Provide the [x, y] coordinate of the cell's center where the given text is located.  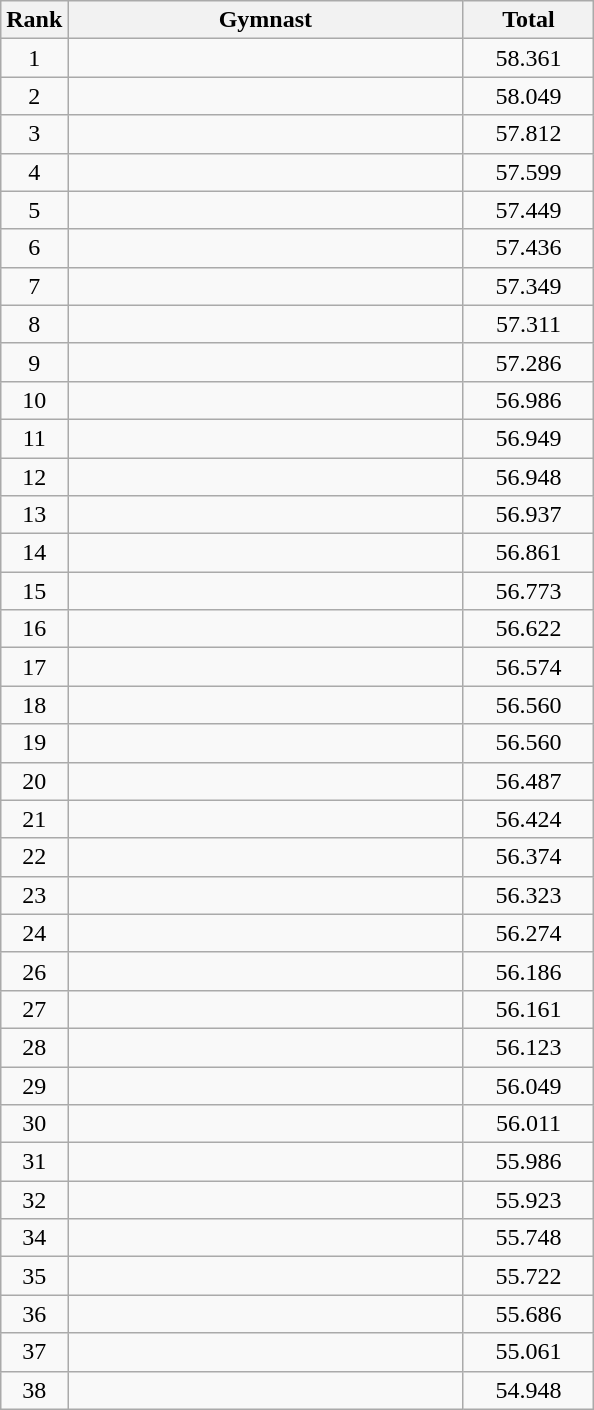
12 [34, 477]
17 [34, 667]
56.011 [528, 1124]
58.049 [528, 96]
57.599 [528, 172]
55.986 [528, 1162]
9 [34, 362]
57.286 [528, 362]
57.436 [528, 248]
57.812 [528, 134]
55.686 [528, 1314]
56.773 [528, 591]
10 [34, 400]
56.123 [528, 1047]
26 [34, 971]
4 [34, 172]
Gymnast [266, 20]
37 [34, 1352]
30 [34, 1124]
Rank [34, 20]
55.748 [528, 1238]
56.949 [528, 438]
6 [34, 248]
35 [34, 1276]
56.574 [528, 667]
15 [34, 591]
56.948 [528, 477]
5 [34, 210]
11 [34, 438]
20 [34, 781]
34 [34, 1238]
55.722 [528, 1276]
13 [34, 515]
19 [34, 743]
16 [34, 629]
2 [34, 96]
55.061 [528, 1352]
27 [34, 1009]
56.424 [528, 819]
Total [528, 20]
23 [34, 895]
22 [34, 857]
56.622 [528, 629]
14 [34, 553]
56.937 [528, 515]
1 [34, 58]
28 [34, 1047]
56.049 [528, 1085]
58.361 [528, 58]
57.349 [528, 286]
21 [34, 819]
56.374 [528, 857]
56.487 [528, 781]
56.323 [528, 895]
3 [34, 134]
56.861 [528, 553]
56.161 [528, 1009]
7 [34, 286]
24 [34, 933]
32 [34, 1200]
36 [34, 1314]
29 [34, 1085]
54.948 [528, 1390]
31 [34, 1162]
56.274 [528, 933]
18 [34, 705]
57.449 [528, 210]
38 [34, 1390]
56.186 [528, 971]
56.986 [528, 400]
8 [34, 324]
57.311 [528, 324]
55.923 [528, 1200]
